Detect which cell encompasses the target text, then output its (X, Y) center coordinate. 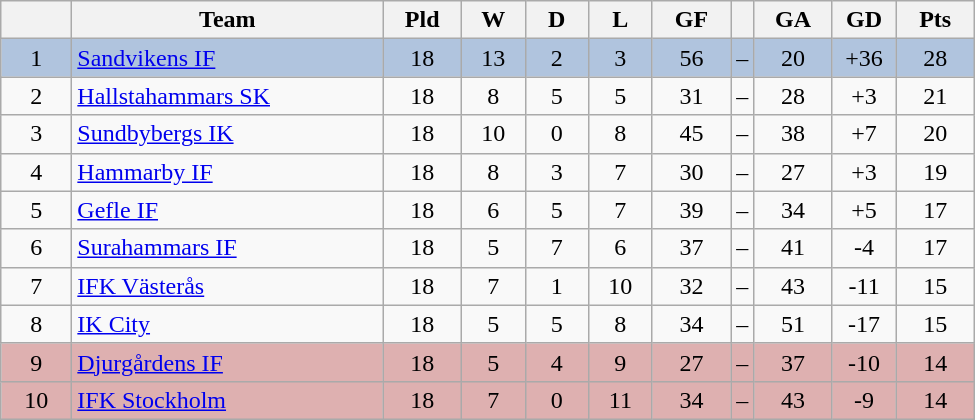
51 (794, 324)
Sandvikens IF (228, 58)
IFK Västerås (228, 286)
Surahammars IF (228, 248)
GA (794, 20)
31 (692, 96)
GD (864, 20)
W (493, 20)
+7 (864, 134)
45 (692, 134)
30 (692, 172)
39 (692, 210)
11 (621, 400)
L (621, 20)
Pts (936, 20)
Hammarby IF (228, 172)
Hallstahammars SK (228, 96)
+36 (864, 58)
32 (692, 286)
Sundbybergs IK (228, 134)
Djurgårdens IF (228, 362)
-11 (864, 286)
13 (493, 58)
IFK Stockholm (228, 400)
+5 (864, 210)
-9 (864, 400)
GF (692, 20)
38 (794, 134)
19 (936, 172)
-17 (864, 324)
Team (228, 20)
Pld (422, 20)
21 (936, 96)
IK City (228, 324)
41 (794, 248)
-10 (864, 362)
-4 (864, 248)
D (557, 20)
56 (692, 58)
Gefle IF (228, 210)
